Pinpoint the cell where the given text exists, returning its (x, y) midpoint coordinate. 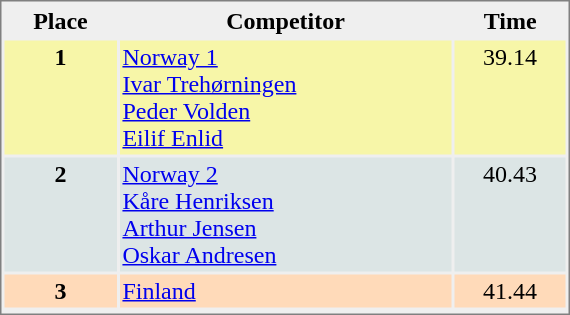
3 (60, 290)
39.14 (510, 97)
Norway 2 Kåre Henriksen Arthur Jensen Oskar Andresen (285, 215)
1 (60, 97)
Time (510, 20)
Place (60, 20)
2 (60, 215)
Norway 1 Ivar Trehørningen Peder Volden Eilif Enlid (285, 97)
41.44 (510, 290)
40.43 (510, 215)
Finland (285, 290)
Competitor (285, 20)
